Provide the [x, y] coordinate of the cell's center where the given text is located.  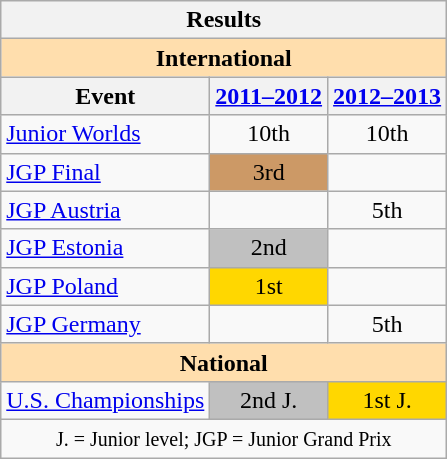
Event [106, 96]
1st J. [388, 400]
2nd J. [269, 400]
2012–2013 [388, 96]
1st [269, 286]
JGP Germany [106, 324]
2nd [269, 248]
Junior Worlds [106, 134]
3rd [269, 172]
JGP Final [106, 172]
2011–2012 [269, 96]
U.S. Championships [106, 400]
International [224, 58]
JGP Austria [106, 210]
Results [224, 20]
J. = Junior level; JGP = Junior Grand Prix [224, 438]
National [224, 362]
JGP Poland [106, 286]
JGP Estonia [106, 248]
